For the text-containing cell, return its midpoint in [x, y] coordinate format. 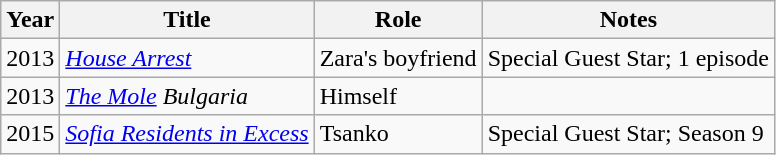
Title [187, 20]
Sofia Residents in Excess [187, 134]
Zara's boyfriend [398, 58]
House Arrest [187, 58]
Tsanko [398, 134]
Year [30, 20]
Role [398, 20]
Special Guest Star; Season 9 [628, 134]
Himself [398, 96]
Notes [628, 20]
2015 [30, 134]
Special Guest Star; 1 episode [628, 58]
The Mole Bulgaria [187, 96]
